Pinpoint the cell where the given text exists, returning its [X, Y] midpoint coordinate. 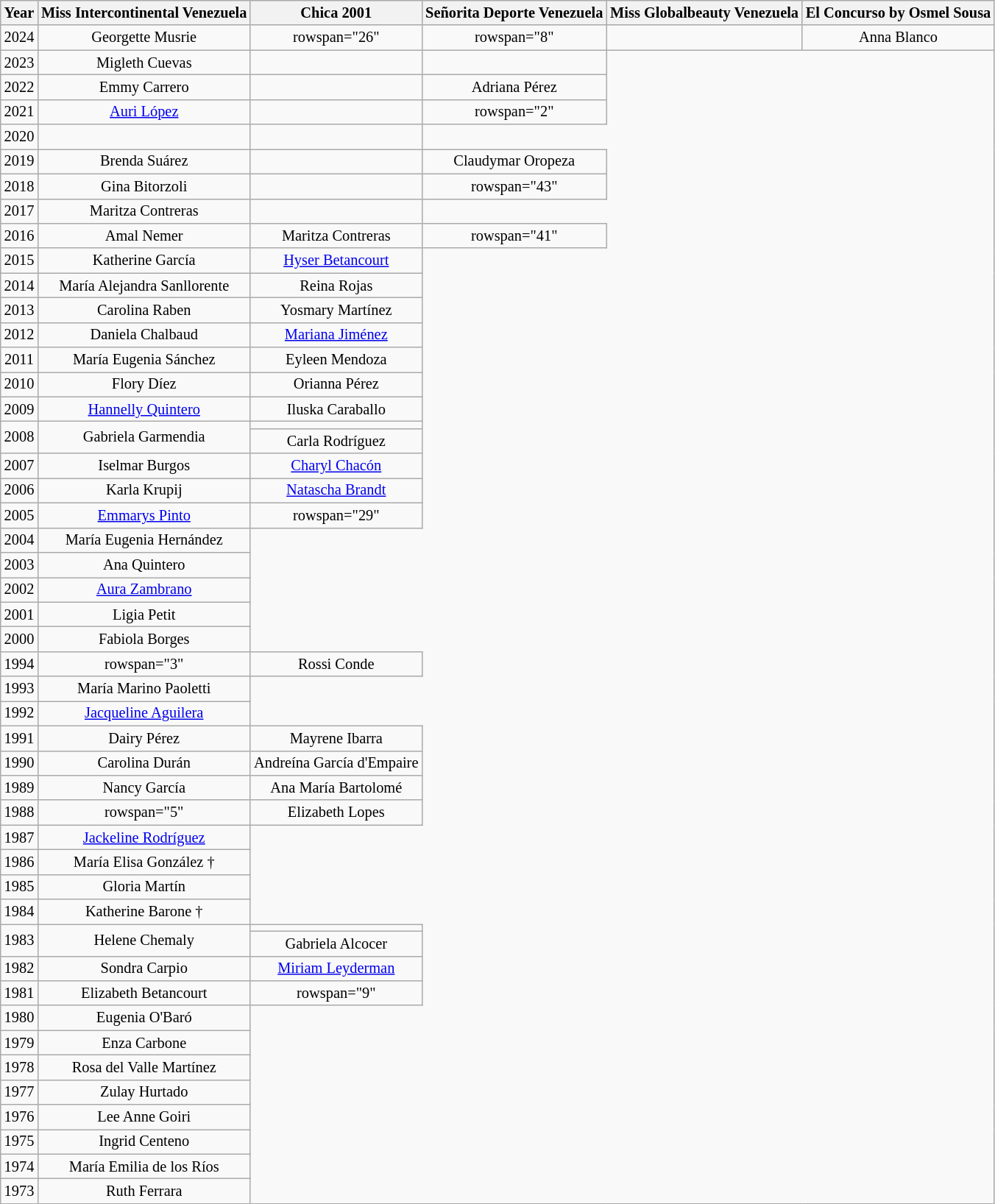
Daniela Chalbaud [144, 335]
1987 [19, 838]
Miriam Leyderman [336, 968]
Carolina Durán [144, 763]
Karla Krupij [144, 490]
2005 [19, 515]
Jacqueline Aguilera [144, 713]
Gina Bitorzoli [144, 186]
2013 [19, 310]
Ana María Bartolomé [336, 787]
1988 [19, 812]
Elizabeth Lopes [336, 812]
1993 [19, 689]
Iselmar Burgos [144, 466]
Gabriela Garmendia [144, 437]
2002 [19, 589]
Ruth Ferrara [144, 1191]
Miss Intercontinental Venezuela [144, 13]
rowspan="43" [514, 186]
Natascha Brandt [336, 490]
2014 [19, 286]
Yosmary Martínez [336, 310]
rowspan="29" [336, 515]
rowspan="5" [144, 812]
2022 [19, 87]
1980 [19, 1018]
Señorita Deporte Venezuela [514, 13]
Iluska Caraballo [336, 409]
1986 [19, 862]
Georgette Musrie [144, 38]
2012 [19, 335]
Zulay Hurtado [144, 1092]
Brenda Suárez [144, 161]
Miss Globalbeauty Venezuela [704, 13]
rowspan="8" [514, 38]
María Elisa González † [144, 862]
2004 [19, 540]
2001 [19, 615]
1992 [19, 713]
Dairy Pérez [144, 738]
1990 [19, 763]
Fabiola Borges [144, 639]
2006 [19, 490]
Katherine García [144, 261]
Year [19, 13]
Eugenia O'Baró [144, 1018]
1994 [19, 664]
Migleth Cuevas [144, 63]
Gabriela Alcocer [336, 943]
1981 [19, 993]
Rossi Conde [336, 664]
rowspan="3" [144, 664]
Mariana Jiménez [336, 335]
Amal Nemer [144, 236]
Charyl Chacón [336, 466]
Mayrene Ibarra [336, 738]
Auri López [144, 112]
1975 [19, 1141]
Gloria Martín [144, 887]
Jackeline Rodríguez [144, 838]
Helene Chemaly [144, 939]
Hyser Betancourt [336, 261]
1985 [19, 887]
Enza Carbone [144, 1043]
2017 [19, 211]
1979 [19, 1043]
Claudymar Oropeza [514, 161]
rowspan="41" [514, 236]
2024 [19, 38]
2015 [19, 261]
2008 [19, 437]
Aura Zambrano [144, 589]
2016 [19, 236]
1991 [19, 738]
Sondra Carpio [144, 968]
2019 [19, 161]
Ingrid Centeno [144, 1141]
Hannelly Quintero [144, 409]
1978 [19, 1067]
Adriana Pérez [514, 87]
2020 [19, 137]
Orianna Pérez [336, 384]
Flory Díez [144, 384]
Emmy Carrero [144, 87]
1984 [19, 912]
2003 [19, 564]
Carla Rodríguez [336, 441]
2009 [19, 409]
María Emilia de los Ríos [144, 1166]
2023 [19, 63]
Andreína García d'Empaire [336, 763]
Rosa del Valle Martínez [144, 1067]
María Eugenia Hernández [144, 540]
1974 [19, 1166]
María Alejandra Sanllorente [144, 286]
1973 [19, 1191]
Katherine Barone † [144, 912]
Reina Rojas [336, 286]
2010 [19, 384]
Ana Quintero [144, 564]
1982 [19, 968]
Nancy García [144, 787]
1977 [19, 1092]
rowspan="26" [336, 38]
rowspan="2" [514, 112]
María Marino Paoletti [144, 689]
Carolina Raben [144, 310]
rowspan="9" [336, 993]
Anna Blanco [898, 38]
Emmarys Pinto [144, 515]
Chica 2001 [336, 13]
1989 [19, 787]
El Concurso by Osmel Sousa [898, 13]
2000 [19, 639]
Eyleen Mendoza [336, 360]
2011 [19, 360]
Ligia Petit [144, 615]
1976 [19, 1117]
María Eugenia Sánchez [144, 360]
2007 [19, 466]
1983 [19, 939]
2021 [19, 112]
Elizabeth Betancourt [144, 993]
2018 [19, 186]
Lee Anne Goiri [144, 1117]
